Scan for the cell matching the given text and deliver its (X, Y) coordinate at center. 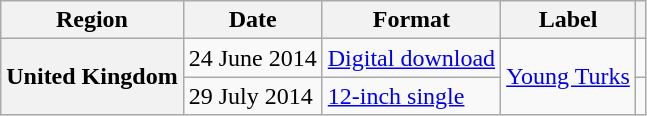
Digital download (411, 58)
Label (568, 20)
29 July 2014 (252, 96)
24 June 2014 (252, 58)
Date (252, 20)
12-inch single (411, 96)
Region (92, 20)
United Kingdom (92, 77)
Young Turks (568, 77)
Format (411, 20)
